Provide the [X, Y] coordinate of the cell's center where the given text is located.  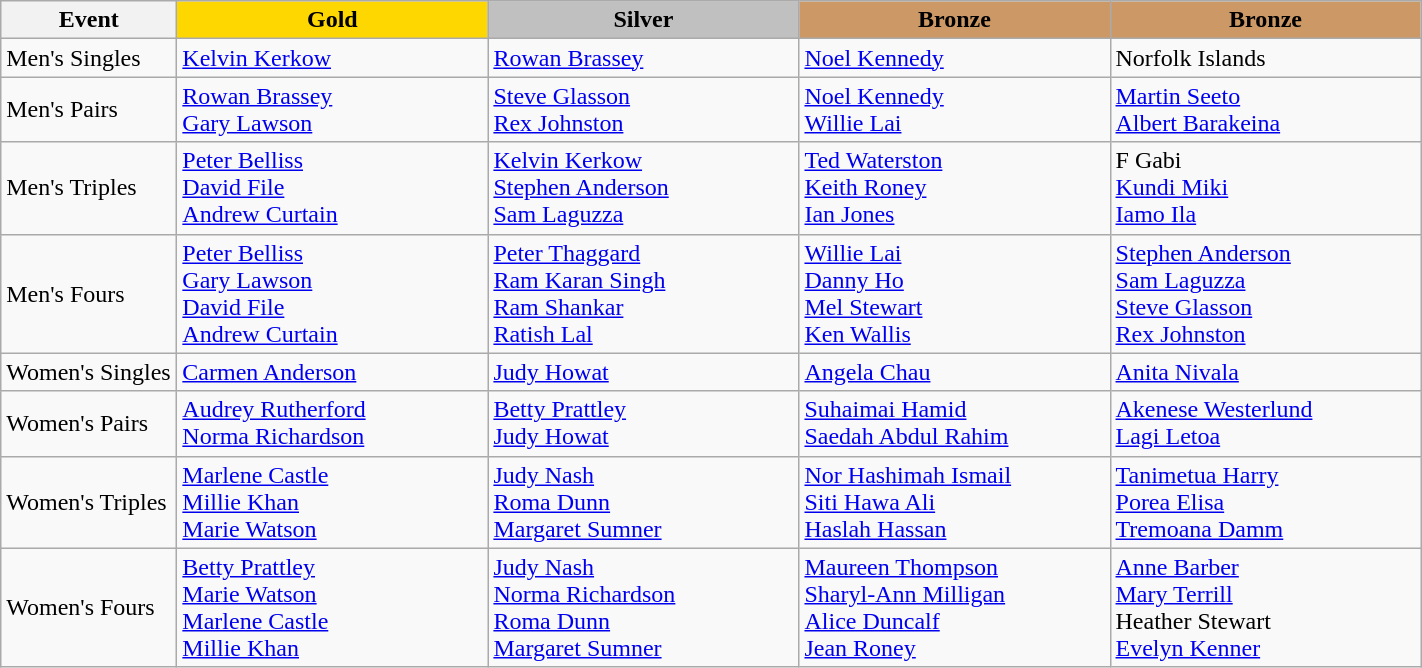
Judy NashRoma DunnMargaret Sumner [644, 502]
Tanimetua HarryPorea ElisaTremoana Damm [1266, 502]
Peter BellissDavid FileAndrew Curtain [332, 188]
Nor Hashimah IsmailSiti Hawa AliHaslah Hassan [954, 502]
Men's Fours [89, 294]
Betty PrattleyMarie WatsonMarlene CastleMillie Khan [332, 608]
Women's Fours [89, 608]
Audrey RutherfordNorma Richardson [332, 424]
Willie LaiDanny HoMel StewartKen Wallis [954, 294]
Steve GlassonRex Johnston [644, 110]
Kelvin KerkowStephen AndersonSam Laguzza [644, 188]
Women's Singles [89, 372]
F GabiKundi MikiIamo Ila [1266, 188]
Akenese WesterlundLagi Letoa [1266, 424]
Marlene CastleMillie KhanMarie Watson [332, 502]
Noel KennedyWillie Lai [954, 110]
Noel Kennedy [954, 58]
Anita Nivala [1266, 372]
Peter BellissGary LawsonDavid FileAndrew Curtain [332, 294]
Men's Singles [89, 58]
Rowan Brassey [644, 58]
Suhaimai HamidSaedah Abdul Rahim [954, 424]
Stephen AndersonSam LaguzzaSteve GlassonRex Johnston [1266, 294]
Norfolk Islands [1266, 58]
Men's Pairs [89, 110]
Event [89, 20]
Judy Howat [644, 372]
Betty PrattleyJudy Howat [644, 424]
Martin SeetoAlbert Barakeina [1266, 110]
Judy NashNorma RichardsonRoma DunnMargaret Sumner [644, 608]
Angela Chau [954, 372]
Kelvin Kerkow [332, 58]
Maureen ThompsonSharyl-Ann MilliganAlice DuncalfJean Roney [954, 608]
Rowan BrasseyGary Lawson [332, 110]
Women's Pairs [89, 424]
Ted WaterstonKeith RoneyIan Jones [954, 188]
Women's Triples [89, 502]
Silver [644, 20]
Anne BarberMary TerrillHeather StewartEvelyn Kenner [1266, 608]
Carmen Anderson [332, 372]
Men's Triples [89, 188]
Gold [332, 20]
Peter ThaggardRam Karan SinghRam ShankarRatish Lal [644, 294]
